Return [X, Y] of the center of cell containing provided text 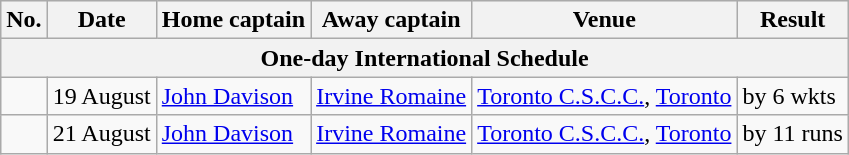
Home captain [233, 20]
by 6 wkts [793, 96]
Date [102, 20]
by 11 runs [793, 134]
One-day International Schedule [425, 58]
19 August [102, 96]
No. [24, 20]
Away captain [392, 20]
Result [793, 20]
21 August [102, 134]
Venue [604, 20]
